Provide the (X, Y) coordinate of the cell's center where the given text is located.  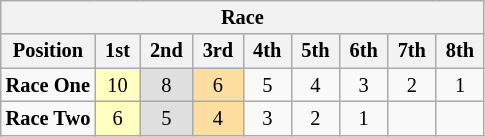
8th (460, 51)
3rd (218, 51)
7th (412, 51)
Race (242, 17)
Race Two (48, 118)
2nd (166, 51)
Race One (48, 85)
6th (364, 51)
1st (118, 51)
5th (315, 51)
4th (267, 51)
8 (166, 85)
Position (48, 51)
10 (118, 85)
